Return the [x, y] coordinate for the center point of the cell that contains the specified text.  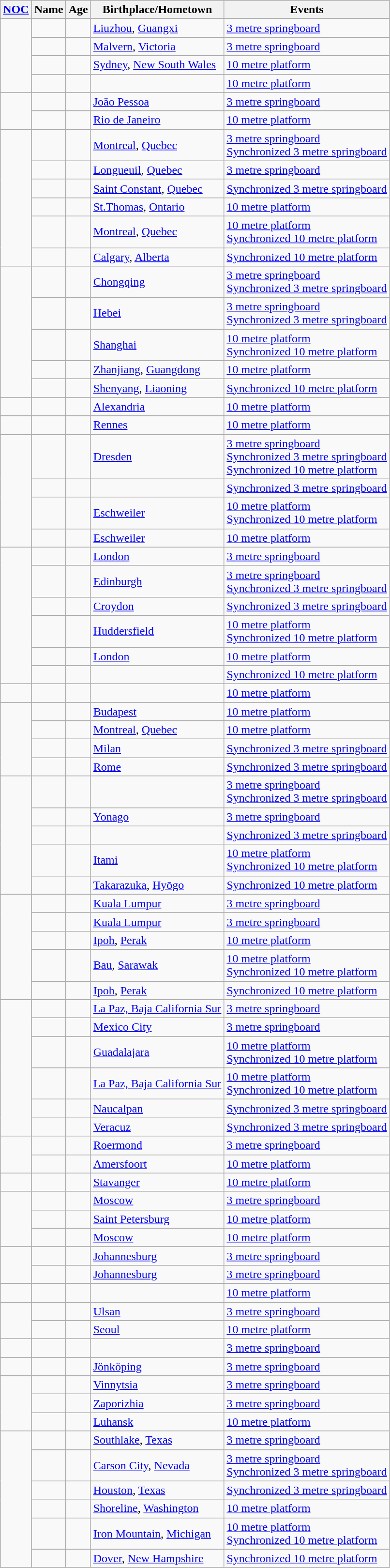
Chongqing [157, 282]
St.Thomas, Ontario [157, 207]
Seoul [157, 1330]
Alexandria [157, 407]
Roermond [157, 1145]
Liuzhou, Guangxi [157, 28]
Saint Constant, Quebec [157, 188]
Huddersfield [157, 631]
Stavanger [157, 1182]
Croydon [157, 606]
Birthplace/Hometown [157, 10]
Age [78, 10]
Ulsan [157, 1311]
Zaporizhia [157, 1403]
Name [48, 10]
Amersfoort [157, 1164]
Iron Mountain, Michigan [157, 1534]
NOC [16, 10]
Rio de Janeiro [157, 120]
Takarazuka, Hyōgo [157, 885]
Rennes [157, 425]
Itami [157, 860]
Sydney, New South Wales [157, 65]
Milan [157, 748]
Edinburgh [157, 581]
Mexico City [157, 1027]
Veracuz [157, 1127]
Dover, New Hampshire [157, 1558]
Hebei [157, 314]
Yonago [157, 817]
Budapest [157, 712]
Naucalpan [157, 1109]
Houston, Texas [157, 1490]
Saint Petersburg [157, 1219]
Rome [157, 767]
Luhansk [157, 1422]
Jönköping [157, 1367]
3 metre springboardSynchronized 3 metre springboardSynchronized 10 metre platform [307, 457]
Guadalajara [157, 1052]
Southlake, Texas [157, 1440]
Shanghai [157, 345]
Malvern, Victoria [157, 46]
Bau, Sarawak [157, 965]
Shenyang, Liaoning [157, 388]
Zhanjiang, Guangdong [157, 370]
Dresden [157, 457]
Shoreline, Washington [157, 1508]
Calgary, Alberta [157, 257]
João Pessoa [157, 102]
Vinnytsia [157, 1385]
Carson City, Nevada [157, 1465]
Longueuil, Quebec [157, 170]
Events [307, 10]
